Locate the cell with the specified text and output its [X, Y] center coordinate. 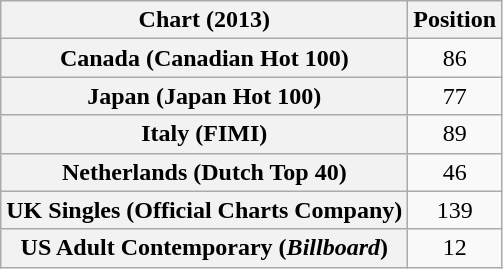
89 [455, 134]
UK Singles (Official Charts Company) [204, 210]
86 [455, 58]
139 [455, 210]
Japan (Japan Hot 100) [204, 96]
US Adult Contemporary (Billboard) [204, 248]
12 [455, 248]
Italy (FIMI) [204, 134]
Canada (Canadian Hot 100) [204, 58]
77 [455, 96]
Position [455, 20]
Chart (2013) [204, 20]
46 [455, 172]
Netherlands (Dutch Top 40) [204, 172]
